Return the (X, Y) coordinate for the center point of the cell that contains the specified text.  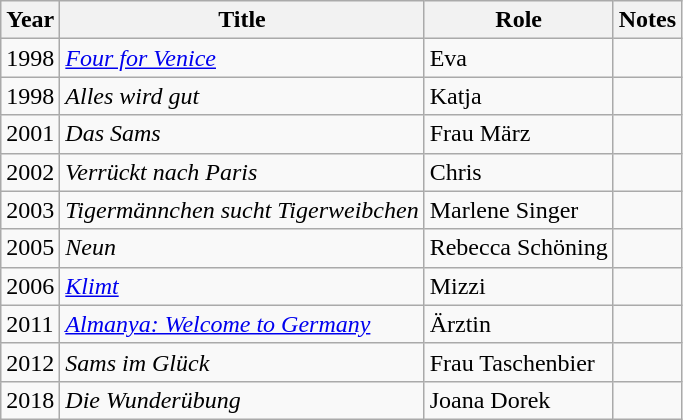
Joana Dorek (518, 400)
Verrückt nach Paris (242, 172)
Sams im Glück (242, 362)
Four for Venice (242, 58)
Frau März (518, 134)
2002 (30, 172)
Eva (518, 58)
Title (242, 20)
2012 (30, 362)
Role (518, 20)
2018 (30, 400)
2003 (30, 210)
Tigermännchen sucht Tigerweibchen (242, 210)
Die Wunderübung (242, 400)
Year (30, 20)
Das Sams (242, 134)
2001 (30, 134)
Rebecca Schöning (518, 248)
2011 (30, 324)
Katja (518, 96)
Klimt (242, 286)
Marlene Singer (518, 210)
Ärztin (518, 324)
Almanya: Welcome to Germany (242, 324)
Alles wird gut (242, 96)
2005 (30, 248)
Frau Taschenbier (518, 362)
Chris (518, 172)
2006 (30, 286)
Neun (242, 248)
Mizzi (518, 286)
Notes (647, 20)
